From the cell containing the given text, extract its center point as [x, y] coordinate. 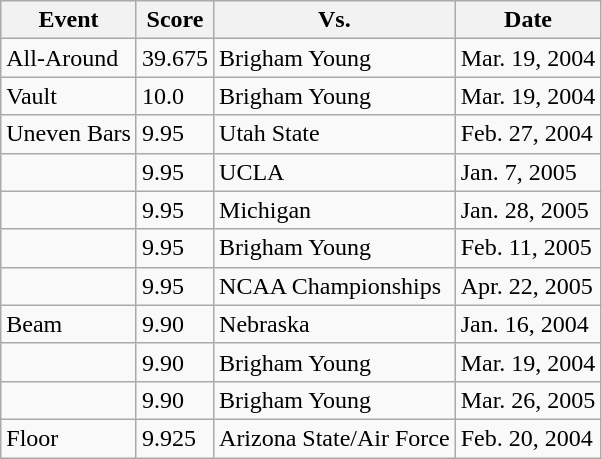
All-Around [69, 58]
Nebraska [335, 324]
39.675 [174, 58]
Mar. 26, 2005 [528, 400]
Utah State [335, 134]
NCAA Championships [335, 286]
Event [69, 20]
Jan. 7, 2005 [528, 172]
Michigan [335, 210]
10.0 [174, 96]
Uneven Bars [69, 134]
Beam [69, 324]
Feb. 11, 2005 [528, 248]
Arizona State/Air Force [335, 438]
Date [528, 20]
Vault [69, 96]
Apr. 22, 2005 [528, 286]
Feb. 27, 2004 [528, 134]
Jan. 16, 2004 [528, 324]
Feb. 20, 2004 [528, 438]
9.925 [174, 438]
Jan. 28, 2005 [528, 210]
Vs. [335, 20]
Floor [69, 438]
Score [174, 20]
UCLA [335, 172]
